Output the (x, y) coordinate of the center of the cell containing the given text.  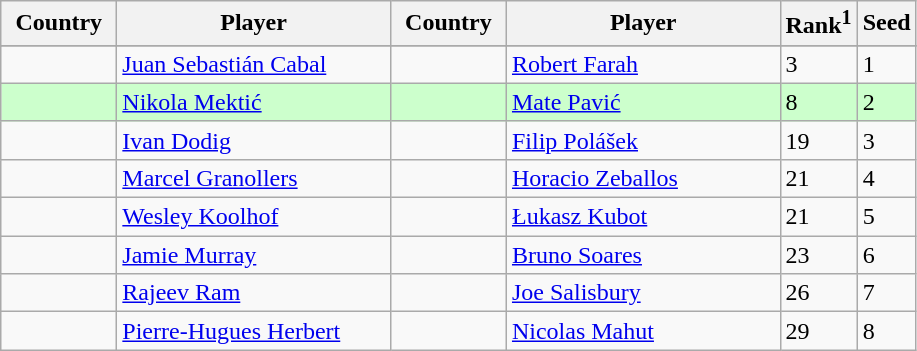
Rank1 (818, 24)
6 (886, 255)
Łukasz Kubot (643, 217)
2 (886, 102)
Juan Sebastián Cabal (254, 64)
Rajeev Ram (254, 293)
23 (818, 255)
Nikola Mektić (254, 102)
Nicolas Mahut (643, 331)
Mate Pavić (643, 102)
19 (818, 140)
Robert Farah (643, 64)
5 (886, 217)
Horacio Zeballos (643, 178)
26 (818, 293)
Jamie Murray (254, 255)
1 (886, 64)
Filip Polášek (643, 140)
Ivan Dodig (254, 140)
29 (818, 331)
Marcel Granollers (254, 178)
Joe Salisbury (643, 293)
Pierre-Hugues Herbert (254, 331)
Wesley Koolhof (254, 217)
Seed (886, 24)
7 (886, 293)
4 (886, 178)
Bruno Soares (643, 255)
